Capture the cell that displays the provided text and extract its (X, Y) central coordinate. 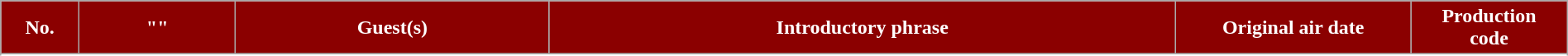
No. (40, 28)
Guest(s) (392, 28)
"" (157, 28)
Production code (1489, 28)
Original air date (1293, 28)
Introductory phrase (863, 28)
